Return the [x, y] coordinate for the center point of the cell that contains the specified text.  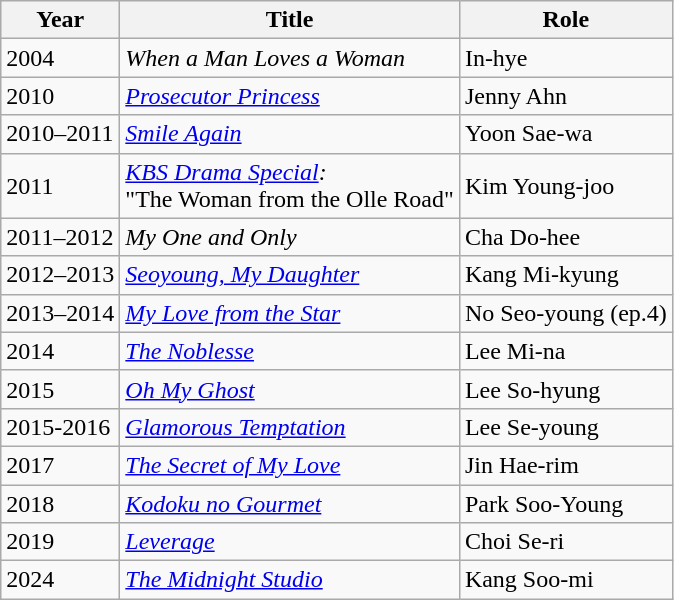
Jenny Ahn [566, 96]
2017 [60, 465]
2024 [60, 580]
Leverage [290, 542]
Lee Mi-na [566, 351]
No Seo-young (ep.4) [566, 313]
Seoyoung, My Daughter [290, 275]
2004 [60, 58]
2011–2012 [60, 237]
2010 [60, 96]
2011 [60, 186]
Kang Mi-kyung [566, 275]
Prosecutor Princess [290, 96]
Glamorous Temptation [290, 427]
2012–2013 [60, 275]
Cha Do-hee [566, 237]
Year [60, 20]
2015-2016 [60, 427]
The Noblesse [290, 351]
Lee So-hyung [566, 389]
Oh My Ghost [290, 389]
Yoon Sae-wa [566, 134]
Title [290, 20]
2015 [60, 389]
Kodoku no Gourmet [290, 503]
My Love from the Star [290, 313]
2019 [60, 542]
Jin Hae-rim [566, 465]
Role [566, 20]
2010–2011 [60, 134]
Smile Again [290, 134]
When a Man Loves a Woman [290, 58]
In-hye [566, 58]
2014 [60, 351]
Lee Se-young [566, 427]
My One and Only [290, 237]
The Secret of My Love [290, 465]
KBS Drama Special:"The Woman from the Olle Road" [290, 186]
The Midnight Studio [290, 580]
Kang Soo-mi [566, 580]
Choi Se-ri [566, 542]
2018 [60, 503]
Kim Young-joo [566, 186]
2013–2014 [60, 313]
Park Soo-Young [566, 503]
